Provide the (X, Y) coordinate of the cell's center where the given text is located.  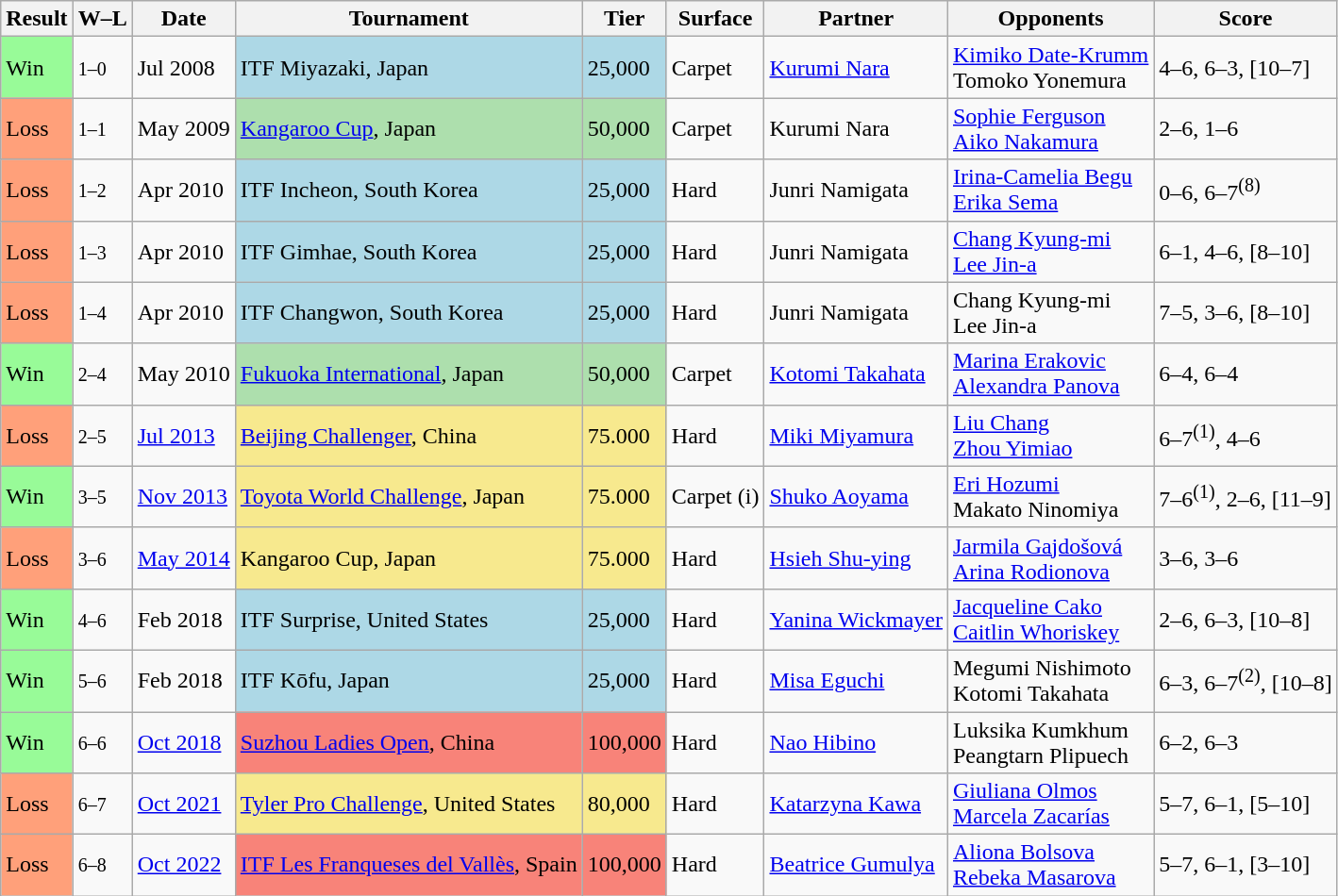
Sophie Ferguson Aiko Nakamura (1050, 128)
ITF Changwon, South Korea (409, 313)
Nao Hibino (857, 741)
ITF Miyazaki, Japan (409, 68)
6–6 (102, 741)
Hsieh Shu-ying (857, 558)
Kotomi Takahata (857, 373)
Suzhou Ladies Open, China (409, 741)
Carpet (i) (715, 496)
1–1 (102, 128)
ITF Surprise, United States (409, 619)
W–L (102, 19)
Fukuoka International, Japan (409, 373)
0–6, 6–7(8) (1246, 191)
6–1, 4–6, [8–10] (1246, 251)
2–6, 6–3, [10–8] (1246, 619)
Jul 2013 (183, 436)
Jarmila Gajdošová Arina Rodionova (1050, 558)
4–6 (102, 619)
Toyota World Challenge, Japan (409, 496)
Misa Eguchi (857, 681)
Eri Hozumi Makato Ninomiya (1050, 496)
Opponents (1050, 19)
Tyler Pro Challenge, United States (409, 804)
ITF Kōfu, Japan (409, 681)
Yanina Wickmayer (857, 619)
ITF Les Franqueses del Vallès, Spain (409, 866)
1–3 (102, 251)
Irina-Camelia Begu Erika Sema (1050, 191)
6–4, 6–4 (1246, 373)
ITF Gimhae, South Korea (409, 251)
May 2010 (183, 373)
7–5, 3–6, [8–10] (1246, 313)
4–6, 6–3, [10–7] (1246, 68)
Beijing Challenger, China (409, 436)
Oct 2022 (183, 866)
Nov 2013 (183, 496)
Result (37, 19)
6–7 (102, 804)
Katarzyna Kawa (857, 804)
1–2 (102, 191)
5–6 (102, 681)
5–7, 6–1, [5–10] (1246, 804)
Score (1246, 19)
2–6, 1–6 (1246, 128)
Surface (715, 19)
3–6 (102, 558)
1–4 (102, 313)
3–5 (102, 496)
6–3, 6–7(2), [10–8] (1246, 681)
6–2, 6–3 (1246, 741)
May 2009 (183, 128)
Liu Chang Zhou Yimiao (1050, 436)
Oct 2018 (183, 741)
6–8 (102, 866)
Date (183, 19)
Kimiko Date-Krumm Tomoko Yonemura (1050, 68)
Marina Erakovic Alexandra Panova (1050, 373)
Shuko Aoyama (857, 496)
Giuliana Olmos Marcela Zacarías (1050, 804)
Megumi Nishimoto Kotomi Takahata (1050, 681)
May 2014 (183, 558)
Tournament (409, 19)
1–0 (102, 68)
5–7, 6–1, [3–10] (1246, 866)
Partner (857, 19)
ITF Incheon, South Korea (409, 191)
Tier (625, 19)
2–4 (102, 373)
Jacqueline Cako Caitlin Whoriskey (1050, 619)
Miki Miyamura (857, 436)
Luksika Kumkhum Peangtarn Plipuech (1050, 741)
7–6(1), 2–6, [11–9] (1246, 496)
Oct 2021 (183, 804)
80,000 (625, 804)
Beatrice Gumulya (857, 866)
6–7(1), 4–6 (1246, 436)
Jul 2008 (183, 68)
2–5 (102, 436)
Aliona Bolsova Rebeka Masarova (1050, 866)
3–6, 3–6 (1246, 558)
